From the cell containing the given text, extract its center point as (X, Y) coordinate. 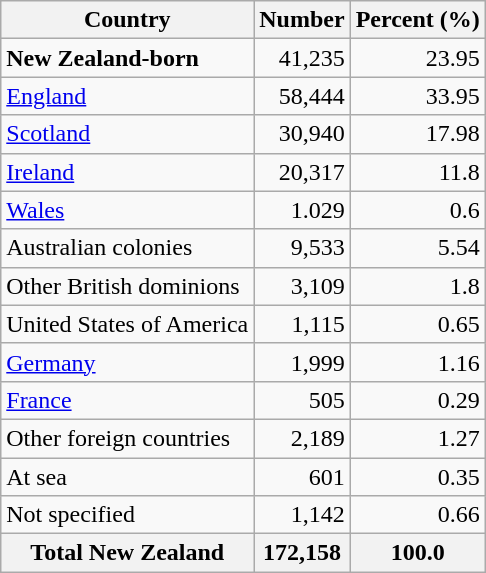
0.66 (418, 515)
Other British dominions (128, 286)
Not specified (128, 515)
Ireland (128, 172)
23.95 (418, 58)
Wales (128, 210)
Australian colonies (128, 248)
1,999 (302, 362)
3,109 (302, 286)
Germany (128, 362)
Number (302, 20)
17.98 (418, 134)
9,533 (302, 248)
1.029 (302, 210)
1.8 (418, 286)
Country (128, 20)
1.27 (418, 438)
United States of America (128, 324)
France (128, 400)
2,189 (302, 438)
Scotland (128, 134)
1,142 (302, 515)
Total New Zealand (128, 553)
505 (302, 400)
1.16 (418, 362)
33.95 (418, 96)
Percent (%) (418, 20)
30,940 (302, 134)
0.65 (418, 324)
New Zealand-born (128, 58)
1,115 (302, 324)
At sea (128, 477)
20,317 (302, 172)
100.0 (418, 553)
Other foreign countries (128, 438)
601 (302, 477)
England (128, 96)
0.6 (418, 210)
58,444 (302, 96)
172,158 (302, 553)
11.8 (418, 172)
0.29 (418, 400)
41,235 (302, 58)
0.35 (418, 477)
5.54 (418, 248)
